Search for the cell housing the specified text and yield its (X, Y) center coordinate. 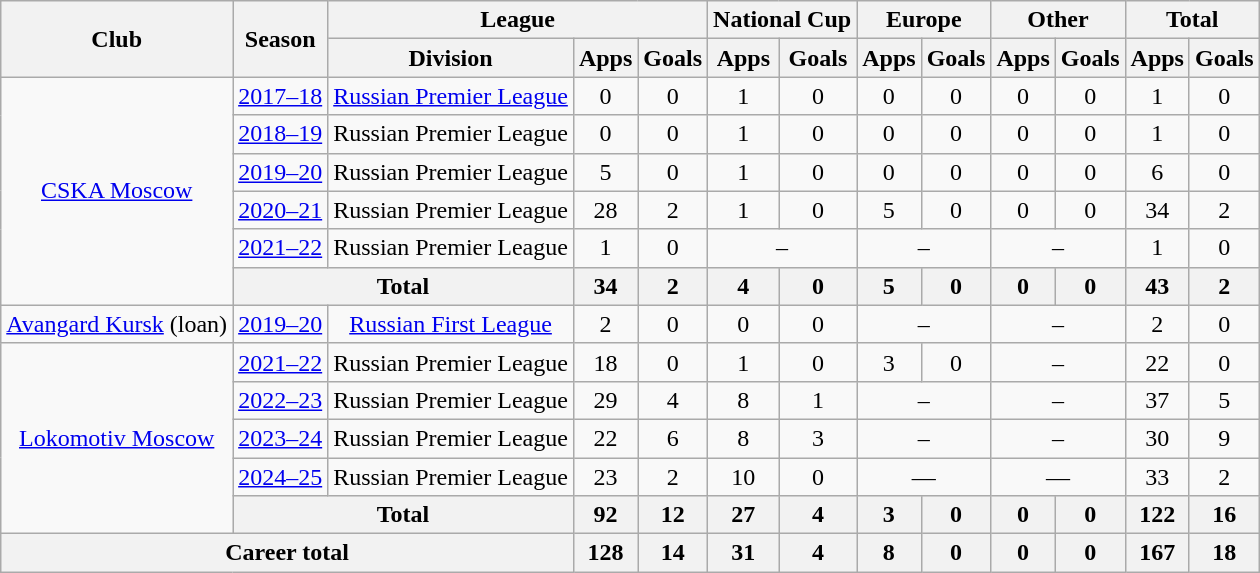
2020–21 (280, 210)
30 (1157, 438)
23 (605, 477)
27 (744, 515)
10 (744, 477)
2023–24 (280, 438)
9 (1224, 438)
92 (605, 515)
Club (117, 39)
37 (1157, 400)
Other (1058, 20)
Career total (288, 553)
43 (1157, 286)
Division (451, 58)
2017–18 (280, 96)
29 (605, 400)
Avangard Kursk (loan) (117, 324)
2018–19 (280, 134)
28 (605, 210)
31 (744, 553)
2022–23 (280, 400)
122 (1157, 515)
128 (605, 553)
16 (1224, 515)
12 (673, 515)
33 (1157, 477)
Lokomotiv Moscow (117, 438)
Europe (924, 20)
League (518, 20)
Season (280, 39)
2024–25 (280, 477)
National Cup (782, 20)
CSKA Moscow (117, 191)
167 (1157, 553)
14 (673, 553)
Russian First League (451, 324)
